Extract the [x, y] coordinate from the center of the cell holding the provided text.  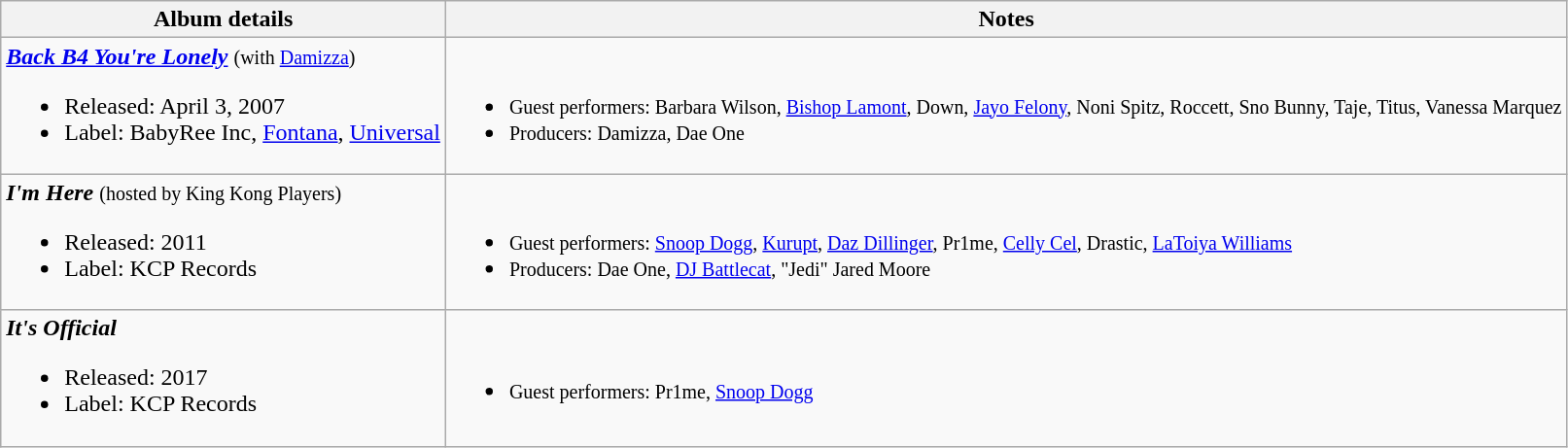
It's OfficialReleased: 2017Label: KCP Records [224, 378]
Back B4 You're Lonely (with Damizza)Released: April 3, 2007Label: BabyRee Inc, Fontana, Universal [224, 106]
Album details [224, 19]
Notes [1006, 19]
Guest performers: Snoop Dogg, Kurupt, Daz Dillinger, Pr1me, Celly Cel, Drastic, LaToiya WilliamsProducers: Dae One, DJ Battlecat, "Jedi" Jared Moore [1006, 242]
I'm Here (hosted by King Kong Players)Released: 2011Label: KCP Records [224, 242]
Guest performers: Pr1me, Snoop Dogg [1006, 378]
